Identify which cell holds the provided text, then report its [x, y] central coordinate. 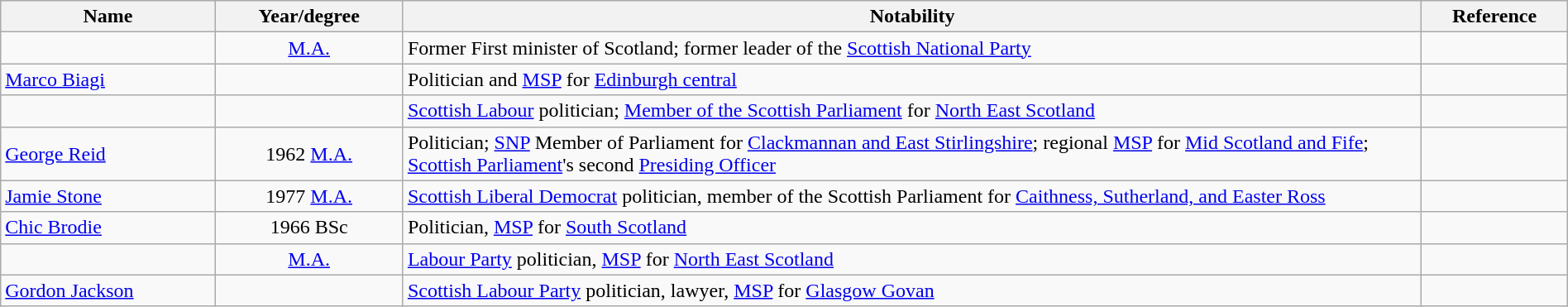
Marco Biagi [108, 79]
Notability [911, 17]
1962 M.A. [309, 154]
Politician, MSP for South Scotland [911, 228]
George Reid [108, 154]
Name [108, 17]
Scottish Labour politician; Member of the Scottish Parliament for North East Scotland [911, 111]
Reference [1494, 17]
Labour Party politician, MSP for North East Scotland [911, 259]
1966 BSc [309, 228]
Scottish Liberal Democrat politician, member of the Scottish Parliament for Caithness, Sutherland, and Easter Ross [911, 196]
Chic Brodie [108, 228]
Jamie Stone [108, 196]
Scottish Labour Party politician, lawyer, MSP for Glasgow Govan [911, 290]
Politician and MSP for Edinburgh central [911, 79]
Gordon Jackson [108, 290]
Year/degree [309, 17]
1977 M.A. [309, 196]
Former First minister of Scotland; former leader of the Scottish National Party [911, 48]
